Locate the cell with the specified text and output its (x, y) center coordinate. 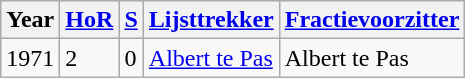
0 (131, 58)
Fractievoorzitter (372, 20)
HoR (90, 20)
2 (90, 58)
Year (30, 20)
Lijsttrekker (211, 20)
S (131, 20)
1971 (30, 58)
